Identify which cell holds the provided text, then report its [X, Y] central coordinate. 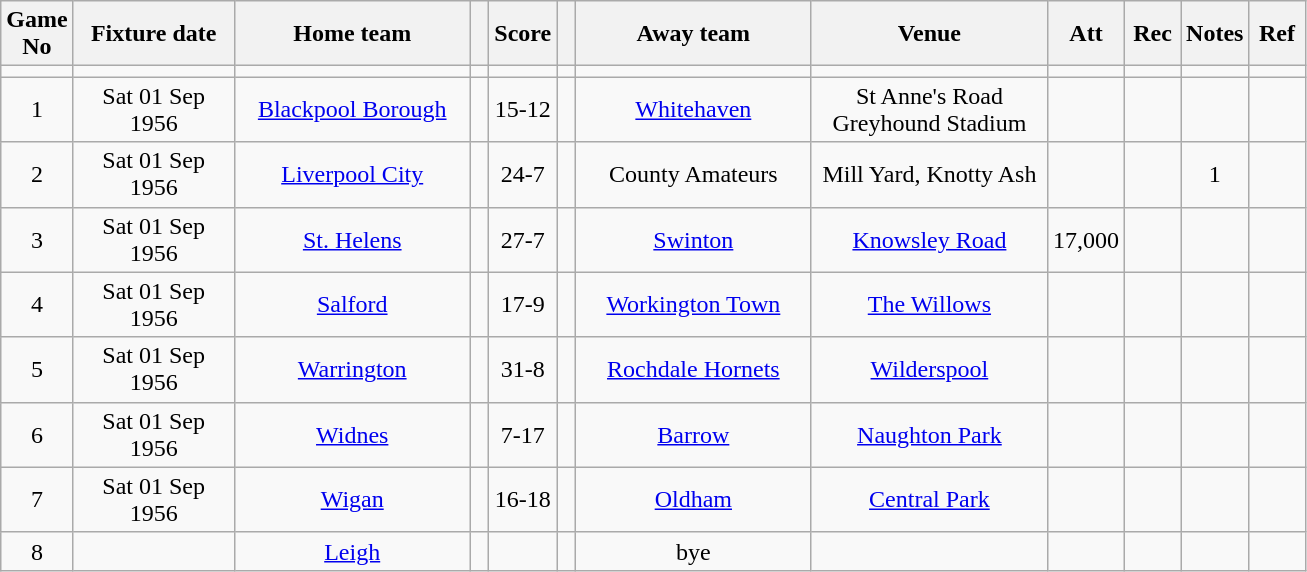
2 [37, 174]
17-9 [523, 304]
Home team [352, 34]
5 [37, 370]
Leigh [352, 551]
27-7 [523, 240]
Fixture date [154, 34]
Away team [693, 34]
Venue [929, 34]
Salford [352, 304]
Whitehaven [693, 110]
Oldham [693, 500]
24-7 [523, 174]
Rochdale Hornets [693, 370]
Att [1086, 34]
Notes [1215, 34]
St. Helens [352, 240]
17,000 [1086, 240]
bye [693, 551]
County Amateurs [693, 174]
Naughton Park [929, 434]
St Anne's Road Greyhound Stadium [929, 110]
7-17 [523, 434]
8 [37, 551]
31-8 [523, 370]
Knowsley Road [929, 240]
15-12 [523, 110]
Liverpool City [352, 174]
6 [37, 434]
Workington Town [693, 304]
Central Park [929, 500]
Score [523, 34]
Wigan [352, 500]
Warrington [352, 370]
Mill Yard, Knotty Ash [929, 174]
Barrow [693, 434]
Rec [1153, 34]
16-18 [523, 500]
The Willows [929, 304]
Game No [37, 34]
3 [37, 240]
Widnes [352, 434]
Wilderspool [929, 370]
Swinton [693, 240]
Blackpool Borough [352, 110]
Ref [1277, 34]
4 [37, 304]
7 [37, 500]
